Identify which cell holds the provided text, then report its [x, y] central coordinate. 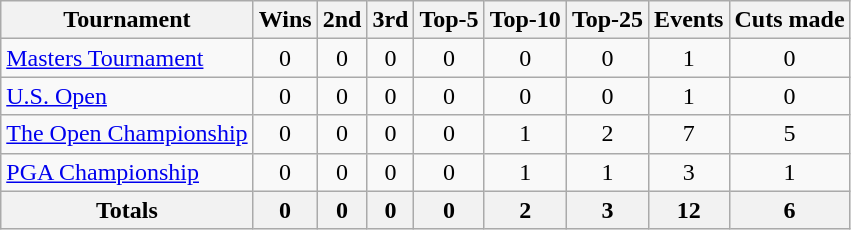
U.S. Open [127, 96]
6 [790, 210]
Cuts made [790, 20]
Tournament [127, 20]
Top-25 [607, 20]
PGA Championship [127, 172]
Events [689, 20]
2nd [342, 20]
Top-10 [525, 20]
The Open Championship [127, 134]
5 [790, 134]
Wins [285, 20]
12 [689, 210]
7 [689, 134]
Top-5 [449, 20]
3rd [390, 20]
Masters Tournament [127, 58]
Totals [127, 210]
